Provide the (X, Y) coordinate of the cell's center where the given text is located.  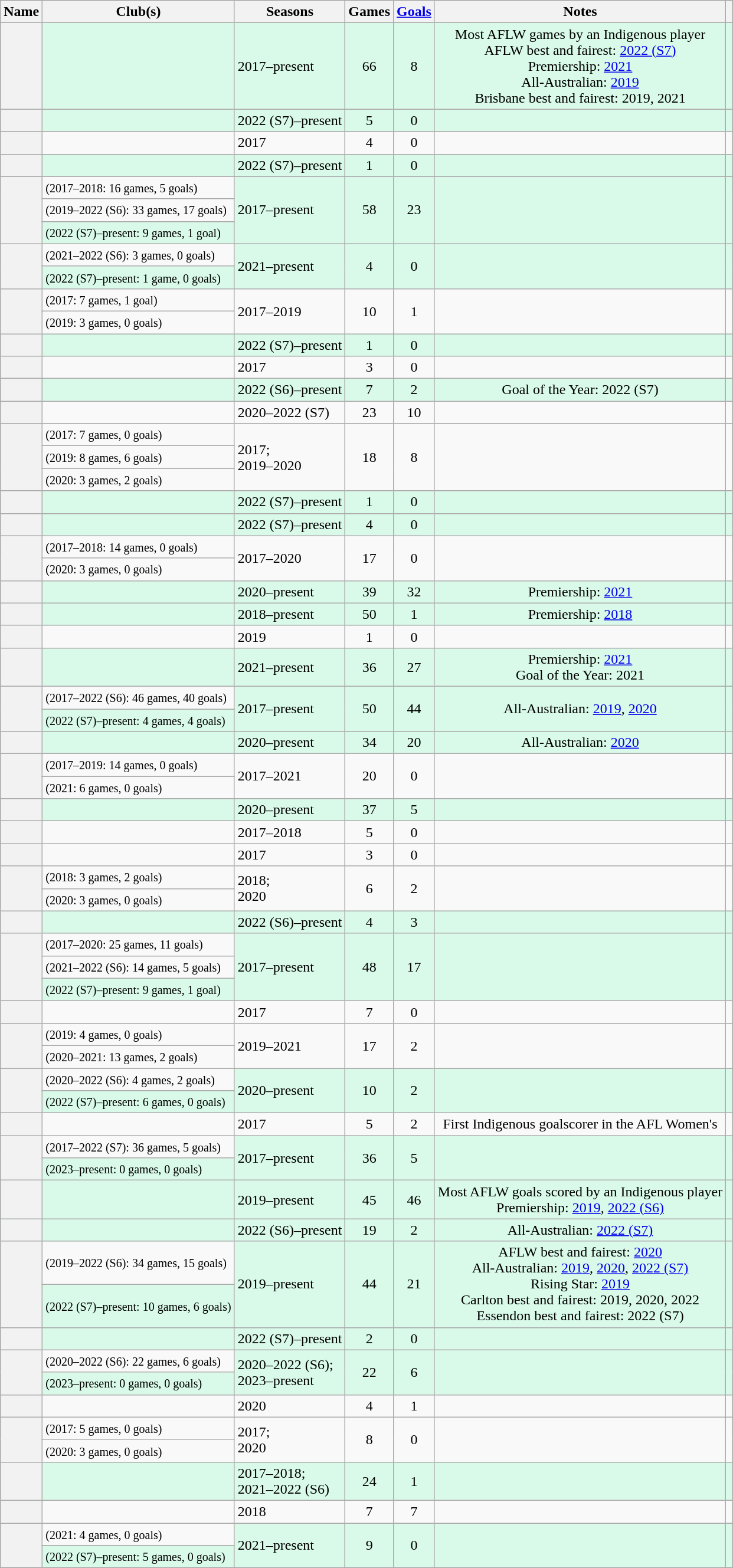
(2019: 3 games, 0 goals) (138, 322)
2018 (290, 1511)
2017–2020 (290, 558)
2019–2021 (290, 1045)
(2022 (S7)–present: 1 game, 0 goals) (138, 277)
(2022 (S7)–present: 4 games, 4 goals) (138, 720)
(2017–2019: 14 games, 0 goals) (138, 765)
(2020–2021: 13 games, 2 goals) (138, 1057)
(2017–2022 (S6): 46 games, 40 goals) (138, 697)
2019 (290, 637)
(2021: 4 games, 0 goals) (138, 1534)
2018;2020 (290, 888)
2020 (290, 1406)
46 (414, 1200)
34 (369, 743)
Goals (414, 12)
2017;2020 (290, 1439)
48 (369, 967)
Notes (580, 12)
(2017–2018: 14 games, 0 goals) (138, 547)
24 (369, 1481)
All-Australian: 2019, 2020 (580, 708)
(2020–2022 (S6): 22 games, 6 goals) (138, 1361)
18 (369, 457)
Seasons (290, 12)
(2019–2022 (S6): 33 games, 17 goals) (138, 210)
39 (369, 592)
2020–2022 (S6);2023–present (290, 1372)
All-Australian: 2022 (S7) (580, 1230)
Games (369, 12)
(2017–2020: 25 games, 11 goals) (138, 944)
(2022 (S7)–present: 6 games, 0 goals) (138, 1102)
66 (369, 66)
(2019: 8 games, 6 goals) (138, 457)
27 (414, 667)
(2019: 4 games, 0 goals) (138, 1034)
(2020–2022 (S6): 4 games, 2 goals) (138, 1079)
(2018: 3 games, 2 goals) (138, 877)
Most AFLW games by an Indigenous playerAFLW best and fairest: 2022 (S7)Premiership: 2021All-Australian: 2019Brisbane best and fairest: 2019, 2021 (580, 66)
2017;2019–2020 (290, 457)
32 (414, 592)
(2017: 5 games, 0 goals) (138, 1428)
45 (369, 1200)
Premiership: 2018 (580, 614)
21 (414, 1284)
(2022 (S7)–present: 5 games, 0 goals) (138, 1557)
58 (369, 210)
2018–present (290, 614)
(2017: 7 games, 0 goals) (138, 435)
2017–2019 (290, 311)
Premiership: 2021 (580, 592)
All-Australian: 2020 (580, 743)
22 (369, 1372)
Most AFLW goals scored by an Indigenous playerPremiership: 2019, 2022 (S6) (580, 1200)
(2017: 7 games, 1 goal) (138, 300)
(2019–2022 (S6): 34 games, 15 goals) (138, 1262)
Club(s) (138, 12)
19 (369, 1230)
9 (369, 1546)
(2021: 6 games, 0 goals) (138, 788)
2017–2018;2021–2022 (S6) (290, 1481)
(2021–2022 (S6): 14 games, 5 goals) (138, 967)
First Indigenous goalscorer in the AFL Women's (580, 1124)
Goal of the Year: 2022 (S7) (580, 390)
2017–2021 (290, 776)
37 (369, 810)
2017–2018 (290, 832)
(2021–2022 (S6): 3 games, 0 goals) (138, 255)
Name (21, 12)
2020–2022 (S7) (290, 412)
(2020: 3 games, 2 goals) (138, 480)
(2022 (S7)–present: 10 games, 6 goals) (138, 1306)
(2017–2022 (S7): 36 games, 5 goals) (138, 1147)
Premiership: 2021Goal of the Year: 2021 (580, 667)
(2017–2018: 16 games, 5 goals) (138, 188)
